Output the (x, y) coordinate of the center of the cell containing the given text.  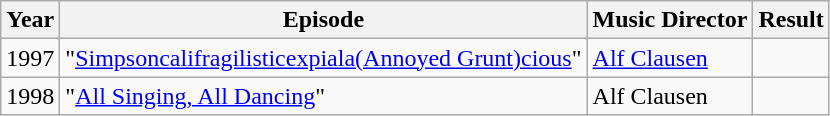
"Simpsoncalifragilisticexpiala(Annoyed Grunt)cious" (324, 58)
Episode (324, 20)
Result (791, 20)
Music Director (670, 20)
1998 (30, 96)
Year (30, 20)
1997 (30, 58)
"All Singing, All Dancing" (324, 96)
